Determine the (x, y) coordinate at the center of the cell enclosing the given text.  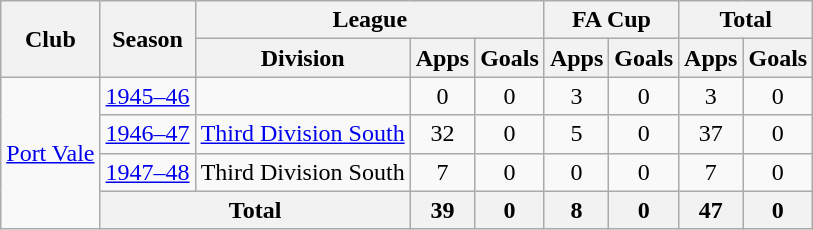
1945–46 (148, 96)
5 (576, 134)
Season (148, 39)
Division (302, 58)
39 (442, 210)
1946–47 (148, 134)
8 (576, 210)
32 (442, 134)
Club (50, 39)
47 (711, 210)
37 (711, 134)
1947–48 (148, 172)
Port Vale (50, 153)
FA Cup (611, 20)
League (370, 20)
